Determine the (x, y) coordinate at the center of the cell enclosing the given text.  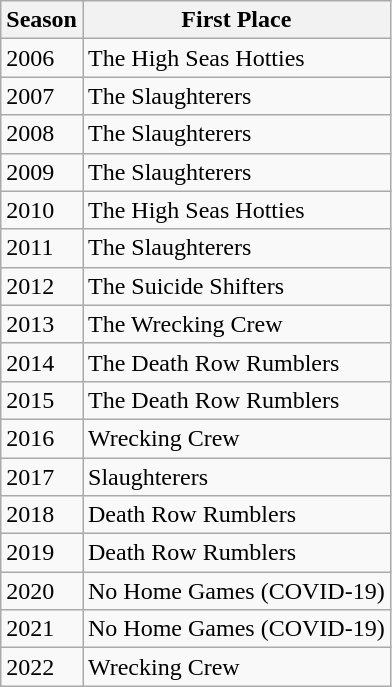
2015 (42, 400)
2014 (42, 362)
2018 (42, 515)
Season (42, 20)
2022 (42, 667)
2019 (42, 553)
2009 (42, 172)
First Place (236, 20)
The Wrecking Crew (236, 324)
2013 (42, 324)
2012 (42, 286)
2008 (42, 134)
2010 (42, 210)
2021 (42, 629)
2017 (42, 477)
Slaughterers (236, 477)
2006 (42, 58)
2020 (42, 591)
The Suicide Shifters (236, 286)
2011 (42, 248)
2016 (42, 438)
2007 (42, 96)
